Provide the [x, y] coordinate of the cell's center where the given text is located.  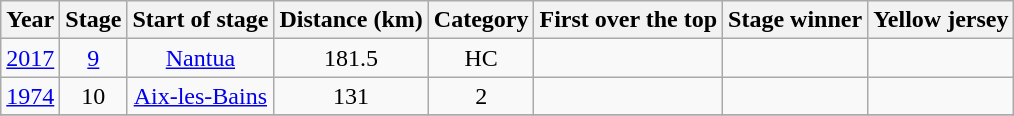
Year [30, 20]
2017 [30, 58]
181.5 [351, 58]
10 [94, 96]
9 [94, 58]
1974 [30, 96]
131 [351, 96]
First over the top [628, 20]
2 [481, 96]
Distance (km) [351, 20]
Yellow jersey [941, 20]
Start of stage [200, 20]
Stage [94, 20]
Aix-les-Bains [200, 96]
Category [481, 20]
Nantua [200, 58]
HC [481, 58]
Stage winner [796, 20]
